Pinpoint the cell where the given text exists, returning its [X, Y] midpoint coordinate. 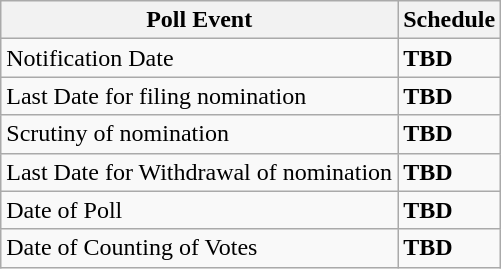
Schedule [450, 20]
Date of Counting of Votes [200, 248]
Notification Date [200, 58]
Last Date for filing nomination [200, 96]
Poll Event [200, 20]
Last Date for Withdrawal of nomination [200, 172]
Date of Poll [200, 210]
Scrutiny of nomination [200, 134]
